Output the (x, y) coordinate of the center of the cell containing the given text.  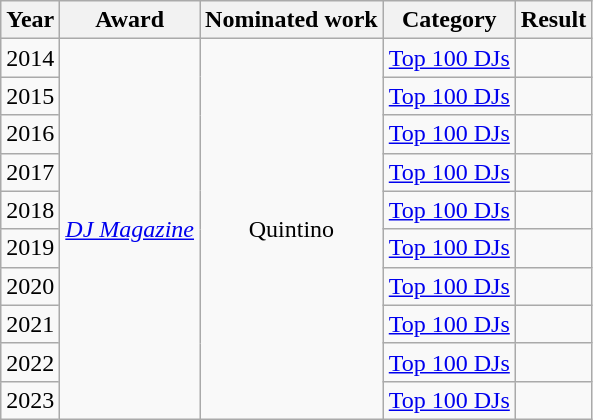
Quintino (292, 230)
2021 (30, 324)
Category (449, 20)
2017 (30, 172)
2023 (30, 400)
2022 (30, 362)
2018 (30, 210)
Award (130, 20)
2015 (30, 96)
2020 (30, 286)
2014 (30, 58)
2016 (30, 134)
2019 (30, 248)
DJ Magazine (130, 230)
Year (30, 20)
Result (553, 20)
Nominated work (292, 20)
